Capture the cell that displays the provided text and extract its [X, Y] central coordinate. 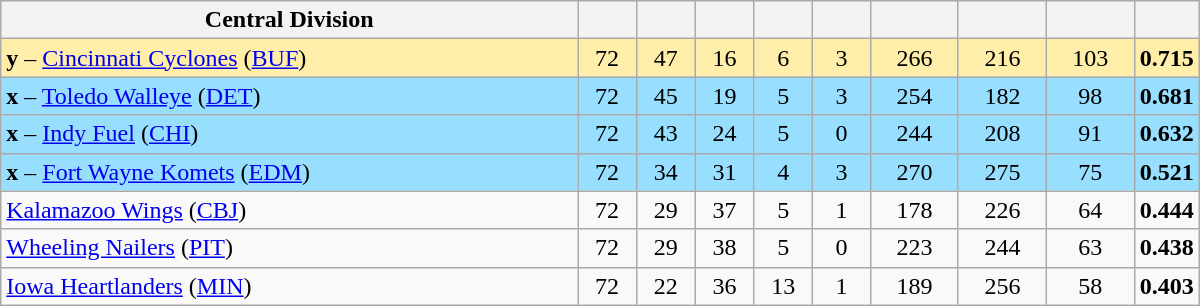
0.632 [1166, 134]
208 [1002, 134]
64 [1090, 210]
103 [1090, 58]
Central Division [290, 20]
6 [784, 58]
98 [1090, 96]
275 [1002, 172]
75 [1090, 172]
0.521 [1166, 172]
36 [724, 286]
0.681 [1166, 96]
22 [666, 286]
182 [1002, 96]
256 [1002, 286]
0.444 [1166, 210]
63 [1090, 248]
43 [666, 134]
0.438 [1166, 248]
24 [724, 134]
16 [724, 58]
178 [915, 210]
Kalamazoo Wings (CBJ) [290, 210]
34 [666, 172]
31 [724, 172]
13 [784, 286]
19 [724, 96]
189 [915, 286]
216 [1002, 58]
Wheeling Nailers (PIT) [290, 248]
270 [915, 172]
38 [724, 248]
223 [915, 248]
y – Cincinnati Cyclones (BUF) [290, 58]
x – Fort Wayne Komets (EDM) [290, 172]
91 [1090, 134]
0.403 [1166, 286]
x – Indy Fuel (CHI) [290, 134]
226 [1002, 210]
Iowa Heartlanders (MIN) [290, 286]
254 [915, 96]
37 [724, 210]
47 [666, 58]
266 [915, 58]
58 [1090, 286]
x – Toledo Walleye (DET) [290, 96]
4 [784, 172]
45 [666, 96]
0.715 [1166, 58]
